Scan for the cell matching the given text and deliver its (X, Y) coordinate at center. 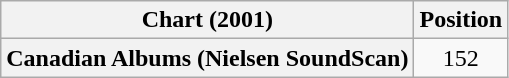
152 (461, 58)
Canadian Albums (Nielsen SoundScan) (208, 58)
Chart (2001) (208, 20)
Position (461, 20)
